Extract the [X, Y] coordinate from the center of the cell holding the provided text.  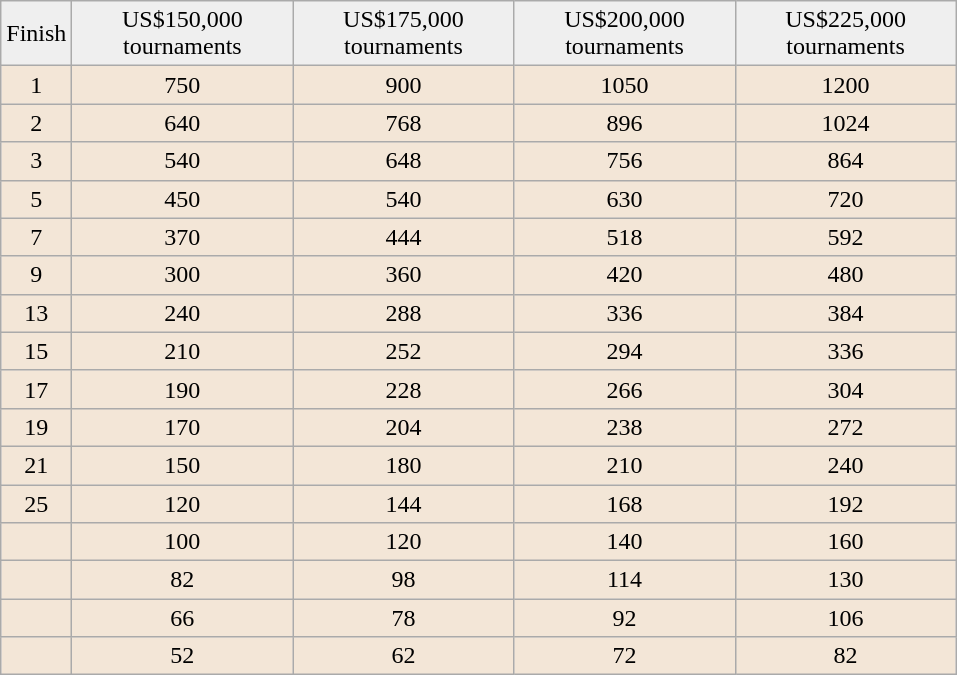
252 [404, 351]
1024 [846, 123]
130 [846, 580]
114 [624, 580]
3 [36, 161]
160 [846, 542]
106 [846, 618]
630 [624, 199]
1 [36, 85]
5 [36, 199]
370 [182, 237]
25 [36, 503]
304 [846, 389]
2 [36, 123]
62 [404, 656]
640 [182, 123]
238 [624, 427]
1050 [624, 85]
140 [624, 542]
228 [404, 389]
1200 [846, 85]
15 [36, 351]
13 [36, 313]
US$175,000tournaments [404, 34]
US$150,000tournaments [182, 34]
192 [846, 503]
480 [846, 275]
420 [624, 275]
720 [846, 199]
288 [404, 313]
444 [404, 237]
144 [404, 503]
US$200,000tournaments [624, 34]
518 [624, 237]
168 [624, 503]
450 [182, 199]
300 [182, 275]
19 [36, 427]
US$225,000tournaments [846, 34]
294 [624, 351]
9 [36, 275]
78 [404, 618]
768 [404, 123]
204 [404, 427]
756 [624, 161]
17 [36, 389]
150 [182, 465]
592 [846, 237]
190 [182, 389]
66 [182, 618]
384 [846, 313]
100 [182, 542]
92 [624, 618]
360 [404, 275]
896 [624, 123]
Finish [36, 34]
648 [404, 161]
864 [846, 161]
266 [624, 389]
170 [182, 427]
272 [846, 427]
750 [182, 85]
52 [182, 656]
900 [404, 85]
21 [36, 465]
98 [404, 580]
72 [624, 656]
7 [36, 237]
180 [404, 465]
